Return (X, Y) of the center of cell containing provided text 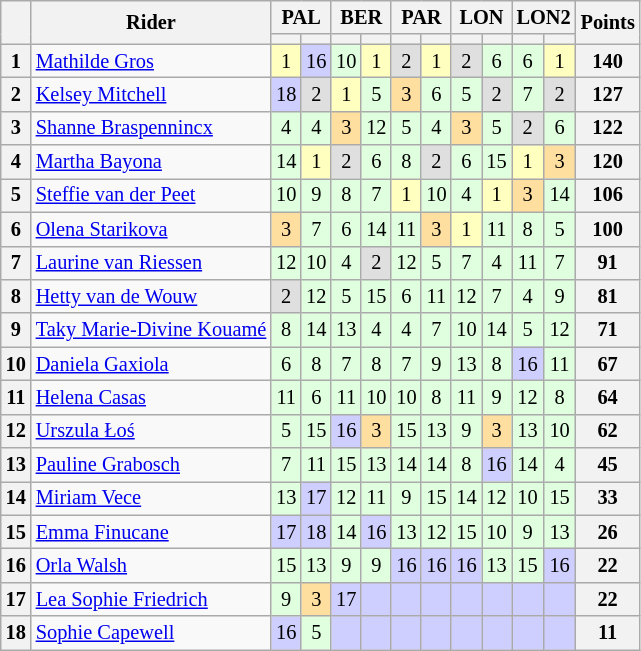
100 (608, 229)
Pauline Grabosch (151, 465)
LON2 (544, 17)
PAR (421, 17)
67 (608, 364)
Orla Walsh (151, 565)
Sophie Capewell (151, 633)
45 (608, 465)
33 (608, 498)
64 (608, 397)
Olena Starikova (151, 229)
PAL (301, 17)
Miriam Vece (151, 498)
Helena Casas (151, 397)
BER (361, 17)
Rider (151, 22)
Mathilde Gros (151, 61)
Kelsey Mitchell (151, 94)
Emma Finucane (151, 532)
Lea Sophie Friedrich (151, 599)
122 (608, 128)
62 (608, 431)
81 (608, 296)
106 (608, 195)
127 (608, 94)
Martha Bayona (151, 162)
120 (608, 162)
Points (608, 22)
140 (608, 61)
26 (608, 532)
Urszula Łoś (151, 431)
91 (608, 263)
Laurine van Riessen (151, 263)
Shanne Braspennincx (151, 128)
Taky Marie-Divine Kouamé (151, 330)
Steffie van der Peet (151, 195)
LON (481, 17)
Hetty van de Wouw (151, 296)
71 (608, 330)
Daniela Gaxiola (151, 364)
